Determine the (x, y) coordinate at the center of the cell enclosing the given text.  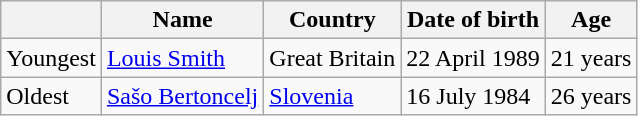
Youngest (52, 58)
Date of birth (473, 20)
Country (332, 20)
26 years (591, 96)
Great Britain (332, 58)
Slovenia (332, 96)
22 April 1989 (473, 58)
Age (591, 20)
Sašo Bertoncelj (182, 96)
Louis Smith (182, 58)
Name (182, 20)
16 July 1984 (473, 96)
21 years (591, 58)
Oldest (52, 96)
